Pinpoint the cell where the given text exists, returning its (x, y) midpoint coordinate. 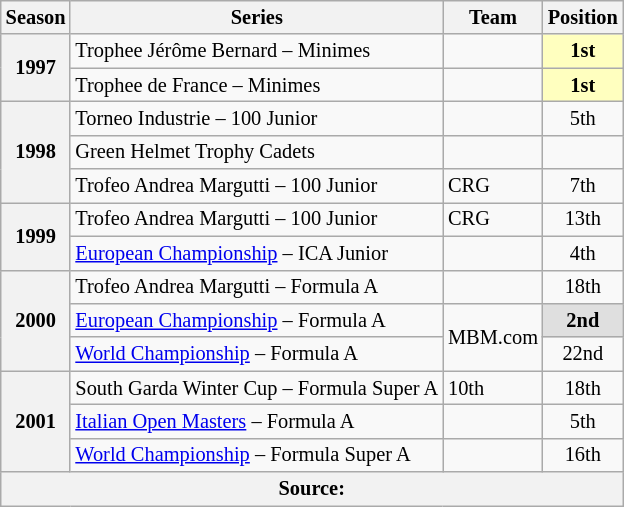
Series (256, 17)
Italian Open Masters – Formula A (256, 421)
European Championship – ICA Junior (256, 253)
1999 (36, 236)
10th (493, 388)
European Championship – Formula A (256, 320)
Trofeo Andrea Margutti – Formula A (256, 287)
Season (36, 17)
2001 (36, 422)
Team (493, 17)
16th (583, 455)
Torneo Industrie – 100 Junior (256, 118)
4th (583, 253)
1997 (36, 68)
Green Helmet Trophy Cadets (256, 152)
World Championship – Formula Super A (256, 455)
13th (583, 219)
22nd (583, 354)
Position (583, 17)
7th (583, 186)
2000 (36, 320)
2nd (583, 320)
World Championship – Formula A (256, 354)
South Garda Winter Cup – Formula Super A (256, 388)
MBM.com (493, 336)
Trophee Jérôme Bernard – Minimes (256, 51)
Source: (312, 489)
1998 (36, 152)
Trophee de France – Minimes (256, 85)
